Identify which cell holds the provided text, then report its (x, y) central coordinate. 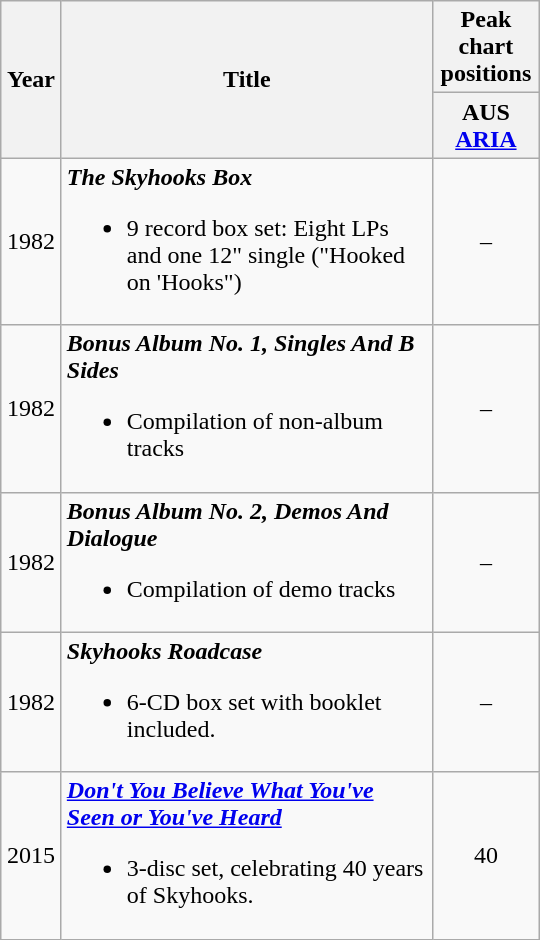
Don't You Believe What You've Seen or You've Heard3-disc set, celebrating 40 years of Skyhooks. (246, 856)
Peak chart positions (486, 47)
AUSARIA (486, 126)
40 (486, 856)
The Skyhooks Box9 record box set: Eight LPs and one 12" single ("Hooked on 'Hooks") (246, 242)
Skyhooks Roadcase6-CD box set with booklet included. (246, 702)
Year (32, 80)
Title (246, 80)
Bonus Album No. 1, Singles And B SidesCompilation of non-album tracks (246, 408)
Bonus Album No. 2, Demos And DialogueCompilation of demo tracks (246, 562)
2015 (32, 856)
